Output the [X, Y] coordinate of the center of the cell containing the given text.  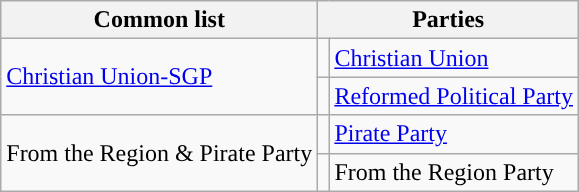
Christian Union-SGP [160, 77]
From the Region Party [454, 172]
Christian Union [454, 58]
From the Region & Pirate Party [160, 153]
Common list [160, 20]
Pirate Party [454, 134]
Reformed Political Party [454, 96]
Parties [448, 20]
